Identify which cell holds the provided text, then report its (x, y) central coordinate. 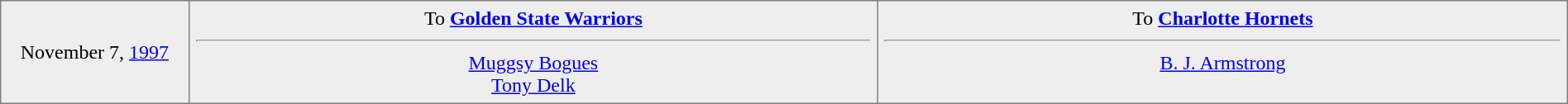
November 7, 1997 (94, 52)
To Golden State WarriorsMuggsy BoguesTony Delk (533, 52)
To Charlotte HornetsB. J. Armstrong (1223, 52)
